Detect which cell encompasses the target text, then output its (X, Y) center coordinate. 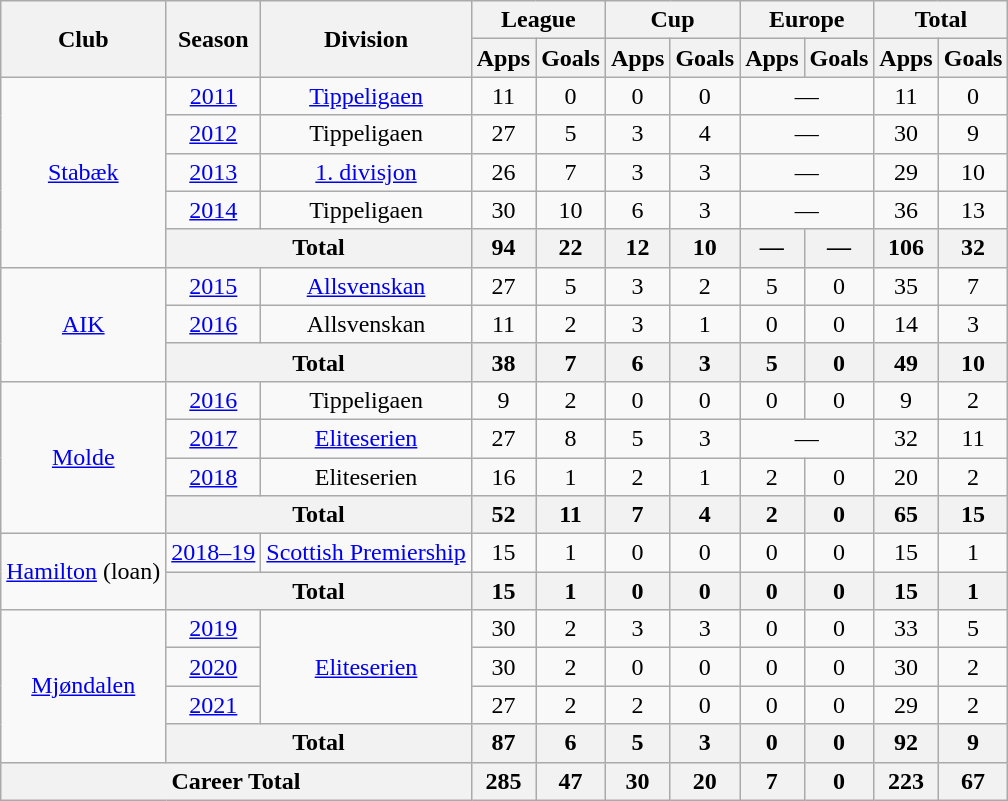
2012 (214, 134)
36 (906, 210)
26 (503, 172)
52 (503, 515)
Cup (672, 20)
1. divisjon (366, 172)
2021 (214, 705)
AIK (84, 324)
2011 (214, 96)
47 (571, 781)
12 (637, 248)
49 (906, 362)
2019 (214, 629)
106 (906, 248)
16 (503, 477)
67 (973, 781)
285 (503, 781)
92 (906, 743)
Division (366, 39)
League (538, 20)
2015 (214, 286)
Scottish Premiership (366, 553)
Molde (84, 457)
Hamilton (loan) (84, 572)
Club (84, 39)
35 (906, 286)
94 (503, 248)
Europe (807, 20)
2017 (214, 438)
Season (214, 39)
65 (906, 515)
2018 (214, 477)
2018–19 (214, 553)
14 (906, 324)
13 (973, 210)
2013 (214, 172)
8 (571, 438)
223 (906, 781)
33 (906, 629)
38 (503, 362)
22 (571, 248)
2020 (214, 667)
Stabæk (84, 172)
2014 (214, 210)
Mjøndalen (84, 686)
Career Total (236, 781)
87 (503, 743)
